Detect which cell encompasses the target text, then output its (X, Y) center coordinate. 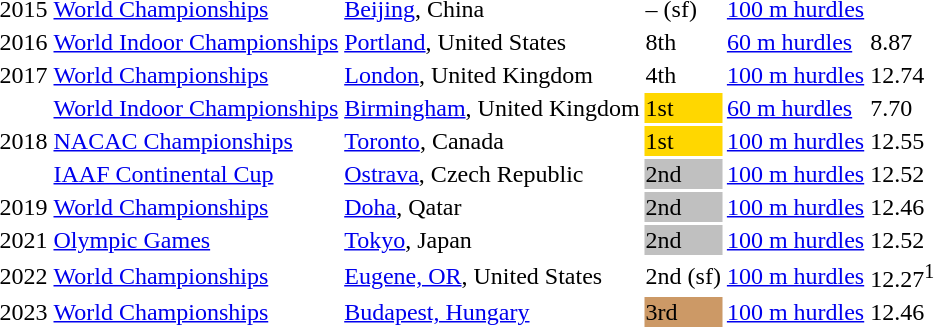
Eugene, OR, United States (492, 276)
Ostrava, Czech Republic (492, 174)
Birmingham, United Kingdom (492, 108)
Toronto, Canada (492, 141)
4th (683, 75)
NACAC Championships (196, 141)
Budapest, Hungary (492, 312)
8th (683, 42)
Doha, Qatar (492, 207)
Tokyo, Japan (492, 240)
Portland, United States (492, 42)
2nd (sf) (683, 276)
3rd (683, 312)
London, United Kingdom (492, 75)
Olympic Games (196, 240)
IAAF Continental Cup (196, 174)
